Locate the cell with the specified text and output its [x, y] center coordinate. 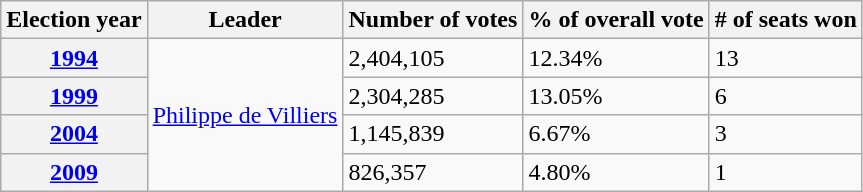
2,404,105 [433, 58]
Philippe de Villiers [245, 115]
2004 [74, 134]
12.34% [616, 58]
# of seats won [786, 20]
4.80% [616, 172]
Leader [245, 20]
13.05% [616, 96]
1999 [74, 96]
826,357 [433, 172]
2009 [74, 172]
Election year [74, 20]
3 [786, 134]
6 [786, 96]
1994 [74, 58]
1,145,839 [433, 134]
% of overall vote [616, 20]
Number of votes [433, 20]
6.67% [616, 134]
2,304,285 [433, 96]
1 [786, 172]
13 [786, 58]
